Provide the [x, y] coordinate of the cell's center where the given text is located.  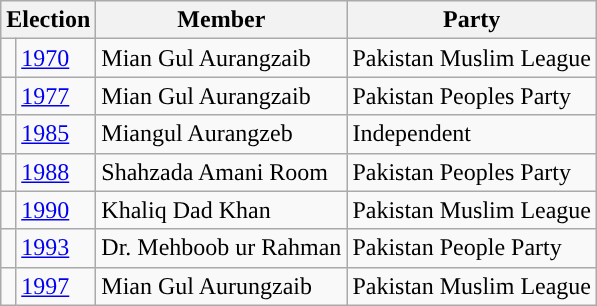
Miangul Aurangzeb [222, 134]
Dr. Mehboob ur Rahman [222, 248]
Mian Gul Aurungzaib [222, 286]
1970 [56, 58]
Election [48, 20]
1993 [56, 248]
Member [222, 20]
1988 [56, 172]
1997 [56, 286]
1985 [56, 134]
Pakistan People Party [472, 248]
1990 [56, 210]
Independent [472, 134]
Party [472, 20]
Khaliq Dad Khan [222, 210]
1977 [56, 96]
Shahzada Amani Room [222, 172]
